Output the (x, y) coordinate of the center of the cell containing the given text.  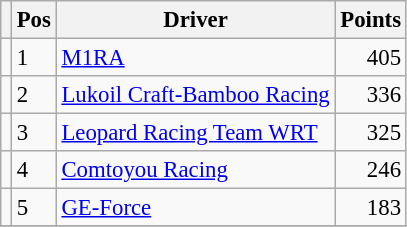
Pos (34, 20)
Lukoil Craft-Bamboo Racing (196, 95)
1 (34, 58)
Points (370, 20)
Leopard Racing Team WRT (196, 133)
336 (370, 95)
Driver (196, 20)
3 (34, 133)
2 (34, 95)
183 (370, 208)
325 (370, 133)
405 (370, 58)
M1RA (196, 58)
4 (34, 170)
246 (370, 170)
5 (34, 208)
GE-Force (196, 208)
Comtoyou Racing (196, 170)
